Detect which cell encompasses the target text, then output its [x, y] center coordinate. 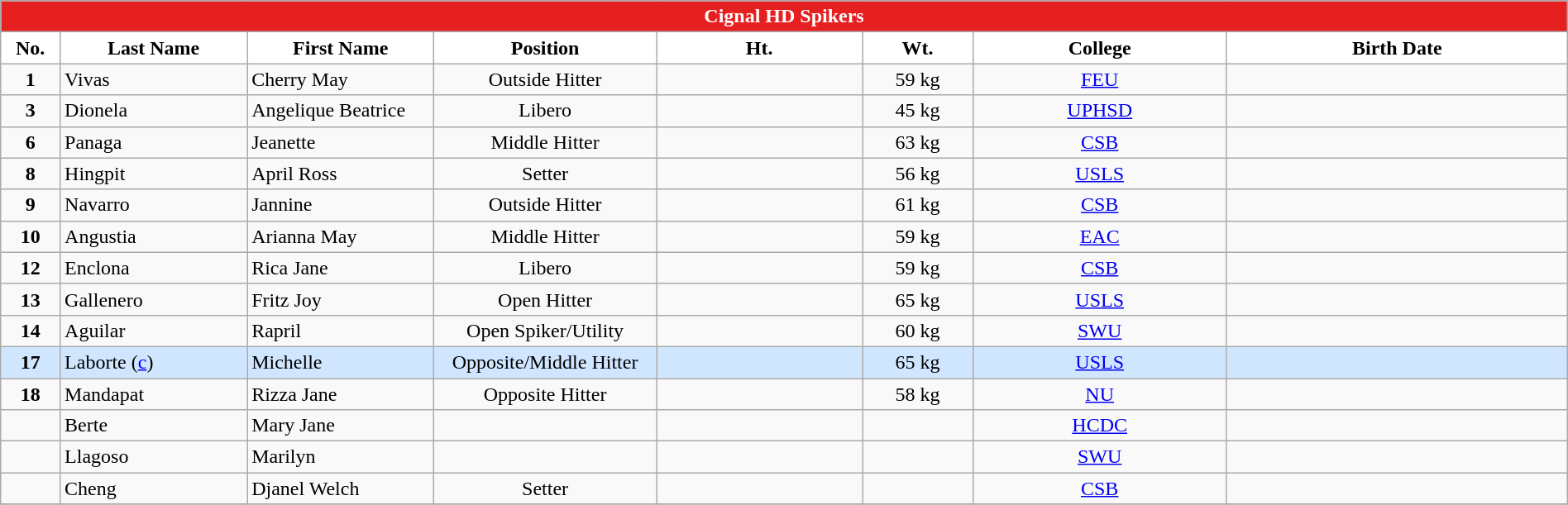
Hingpit [154, 174]
NU [1100, 394]
Mandapat [154, 394]
10 [31, 236]
3 [31, 111]
Navarro [154, 205]
Wt. [918, 48]
58 kg [918, 394]
Jannine [341, 205]
Angustia [154, 236]
Ht. [759, 48]
60 kg [918, 331]
FEU [1100, 79]
18 [31, 394]
First Name [341, 48]
EAC [1100, 236]
6 [31, 142]
Open Hitter [546, 299]
Opposite/Middle Hitter [546, 362]
No. [31, 48]
HCDC [1100, 426]
Rizza Jane [341, 394]
8 [31, 174]
1 [31, 79]
Laborte (c) [154, 362]
Angelique Beatrice [341, 111]
14 [31, 331]
Position [546, 48]
56 kg [918, 174]
17 [31, 362]
Dionela [154, 111]
UPHSD [1100, 111]
12 [31, 268]
Rapril [341, 331]
Panaga [154, 142]
Llagoso [154, 457]
Cheng [154, 488]
Cherry May [341, 79]
Opposite Hitter [546, 394]
Djanel Welch [341, 488]
Michelle [341, 362]
Fritz Joy [341, 299]
Enclona [154, 268]
13 [31, 299]
Vivas [154, 79]
45 kg [918, 111]
April Ross [341, 174]
61 kg [918, 205]
Open Spiker/Utility [546, 331]
Birth Date [1397, 48]
Cignal HD Spikers [784, 17]
Marilyn [341, 457]
Last Name [154, 48]
Mary Jane [341, 426]
Rica Jane [341, 268]
Jeanette [341, 142]
College [1100, 48]
Arianna May [341, 236]
Aguilar [154, 331]
63 kg [918, 142]
Gallenero [154, 299]
9 [31, 205]
Berte [154, 426]
